Extract the (x, y) coordinate from the center of the cell holding the provided text.  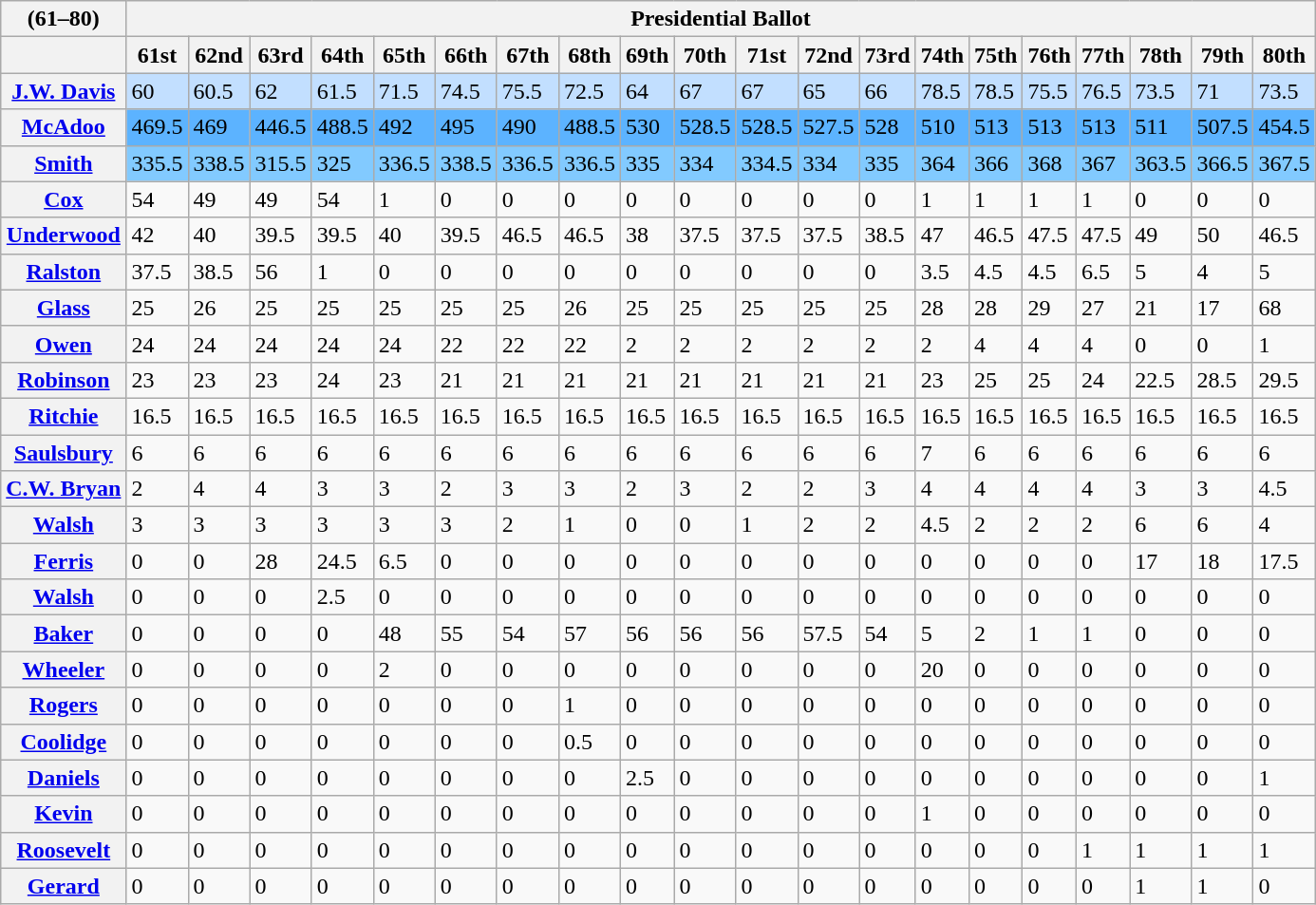
507.5 (1223, 127)
73rd (887, 55)
20 (942, 669)
47 (942, 236)
24.5 (342, 561)
68th (589, 55)
66th (465, 55)
490 (528, 127)
511 (1160, 127)
65th (404, 55)
364 (942, 163)
57.5 (828, 633)
62 (281, 91)
50 (1223, 236)
7 (942, 453)
3.5 (942, 272)
74.5 (465, 91)
Gerard (64, 886)
469.5 (158, 127)
325 (342, 163)
Daniels (64, 778)
Cox (64, 199)
60 (158, 91)
64 (647, 91)
366.5 (1223, 163)
Smith (64, 163)
68 (1284, 308)
Ralston (64, 272)
469 (218, 127)
27 (1102, 308)
69th (647, 55)
62nd (218, 55)
Kevin (64, 814)
Glass (64, 308)
48 (404, 633)
71.5 (404, 91)
367.5 (1284, 163)
18 (1223, 561)
335.5 (158, 163)
74th (942, 55)
29.5 (1284, 380)
77th (1102, 55)
334.5 (767, 163)
75th (996, 55)
368 (1049, 163)
0.5 (589, 742)
29 (1049, 308)
527.5 (828, 127)
64th (342, 55)
72.5 (589, 91)
McAdoo (64, 127)
Rogers (64, 706)
66 (887, 91)
70th (705, 55)
80th (1284, 55)
38 (647, 236)
61st (158, 55)
Ferris (64, 561)
Robinson (64, 380)
367 (1102, 163)
446.5 (281, 127)
76.5 (1102, 91)
60.5 (218, 91)
Roosevelt (64, 850)
495 (465, 127)
Ritchie (64, 416)
72nd (828, 55)
55 (465, 633)
Wheeler (64, 669)
28.5 (1223, 380)
67th (528, 55)
78th (1160, 55)
61.5 (342, 91)
363.5 (1160, 163)
57 (589, 633)
J.W. Davis (64, 91)
Presidential Ballot (721, 19)
Baker (64, 633)
315.5 (281, 163)
528 (887, 127)
71 (1223, 91)
Owen (64, 344)
492 (404, 127)
Coolidge (64, 742)
530 (647, 127)
17.5 (1284, 561)
510 (942, 127)
76th (1049, 55)
22.5 (1160, 380)
42 (158, 236)
Underwood (64, 236)
63rd (281, 55)
65 (828, 91)
71st (767, 55)
Saulsbury (64, 453)
(61–80) (64, 19)
79th (1223, 55)
366 (996, 163)
454.5 (1284, 127)
C.W. Bryan (64, 489)
